For the text-containing cell, return its midpoint in [x, y] coordinate format. 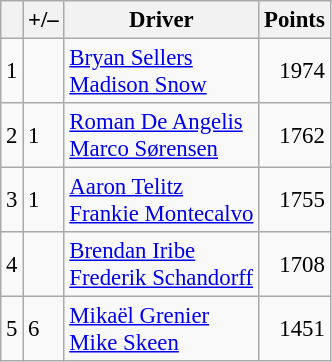
Points [294, 20]
6 [44, 330]
2 [12, 136]
Driver [162, 20]
4 [12, 264]
Bryan Sellers Madison Snow [162, 72]
1762 [294, 136]
Aaron Telitz Frankie Montecalvo [162, 200]
1451 [294, 330]
1974 [294, 72]
Mikaël Grenier Mike Skeen [162, 330]
Roman De Angelis Marco Sørensen [162, 136]
1755 [294, 200]
3 [12, 200]
5 [12, 330]
Brendan Iribe Frederik Schandorff [162, 264]
1708 [294, 264]
+/– [44, 20]
